For the text-containing cell, return its midpoint in [x, y] coordinate format. 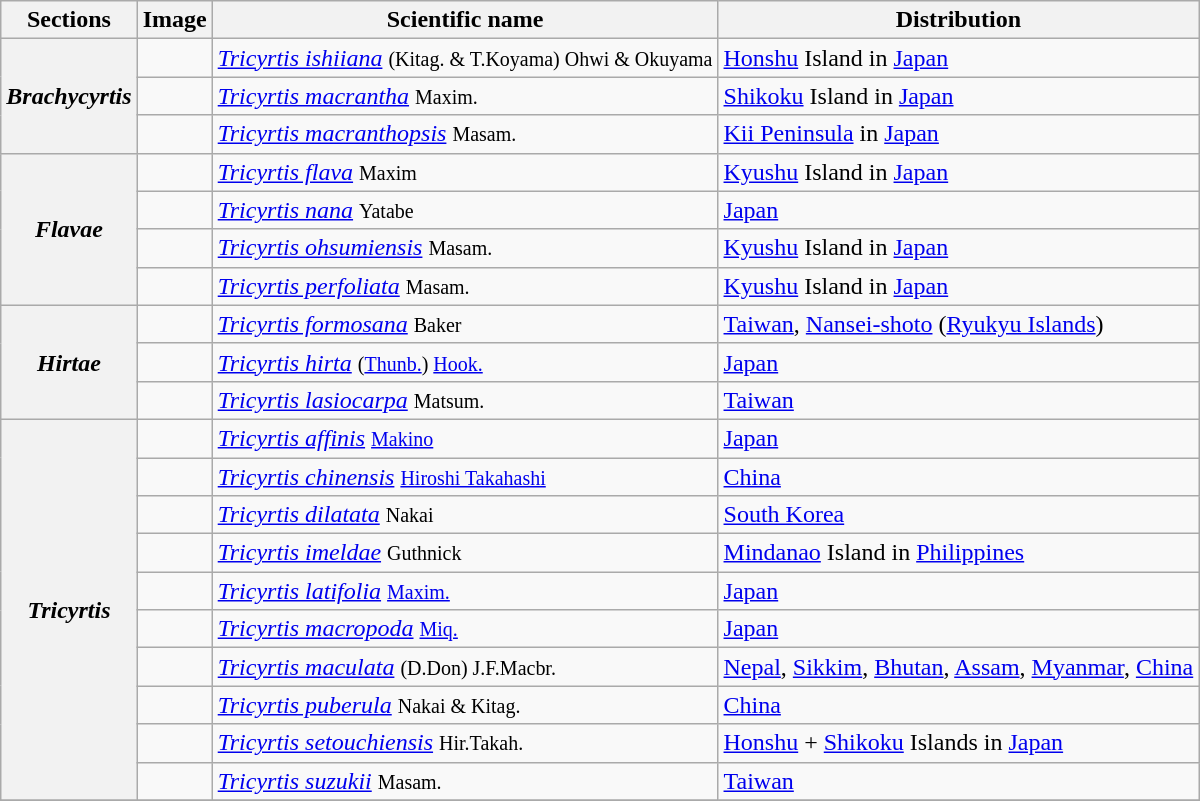
Mindanao Island in Philippines [958, 553]
Tricyrtis latifolia Maxim. [465, 591]
Nepal, Sikkim, Bhutan, Assam, Myanmar, China [958, 667]
Tricyrtis macranthopsis Masam. [465, 134]
Image [174, 20]
Distribution [958, 20]
Tricyrtis ishiiana (Kitag. & T.Koyama) Ohwi & Okuyama [465, 58]
Tricyrtis affinis Makino [465, 438]
Tricyrtis lasiocarpa Matsum. [465, 400]
Tricyrtis perfoliata Masam. [465, 286]
Kii Peninsula in Japan [958, 134]
Sections [69, 20]
Shikoku Island in Japan [958, 96]
Tricyrtis macropoda Miq. [465, 629]
Tricyrtis macrantha Maxim. [465, 96]
Tricyrtis imeldae Guthnick [465, 553]
Taiwan, Nansei-shoto (Ryukyu Islands) [958, 324]
Flavae [69, 229]
Tricyrtis suzukii Masam. [465, 781]
Tricyrtis dilatata Nakai [465, 515]
Hirtae [69, 362]
South Korea [958, 515]
Tricyrtis ohsumiensis Masam. [465, 248]
Tricyrtis [69, 610]
Honshu + Shikoku Islands in Japan [958, 743]
Scientific name [465, 20]
Brachycyrtis [69, 96]
Tricyrtis hirta (Thunb.) Hook. [465, 362]
Tricyrtis chinensis Hiroshi Takahashi [465, 477]
Tricyrtis maculata (D.Don) J.F.Macbr. [465, 667]
Tricyrtis formosana Baker [465, 324]
Honshu Island in Japan [958, 58]
Tricyrtis setouchiensis Hir.Takah. [465, 743]
Tricyrtis flava Maxim [465, 172]
Tricyrtis puberula Nakai & Kitag. [465, 705]
Tricyrtis nana Yatabe [465, 210]
